Identify which cell holds the provided text, then report its [X, Y] central coordinate. 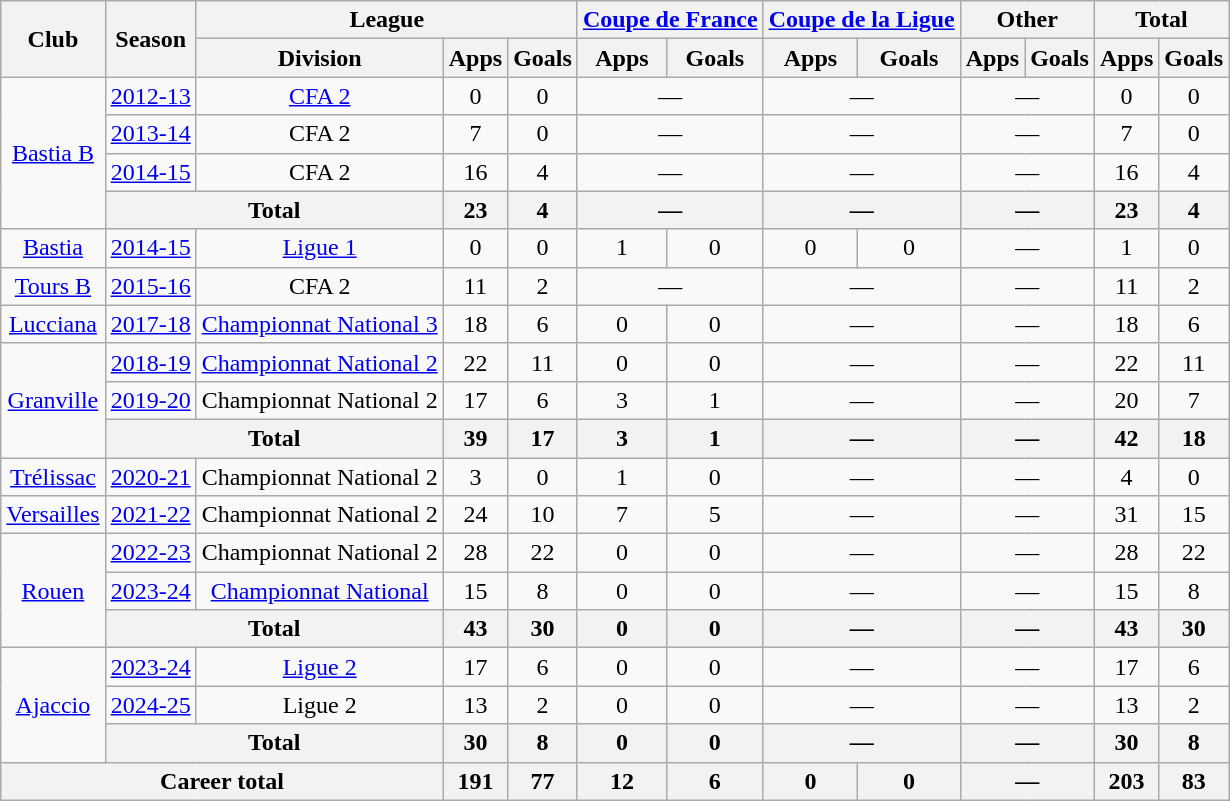
5 [716, 515]
20 [1126, 400]
12 [622, 781]
2018-19 [150, 362]
203 [1126, 781]
2013-14 [150, 134]
Season [150, 39]
2012-13 [150, 96]
2021-22 [150, 515]
2020-21 [150, 477]
83 [1194, 781]
42 [1126, 438]
31 [1126, 515]
Ajaccio [53, 705]
191 [475, 781]
Rouen [53, 591]
Other [1027, 20]
39 [475, 438]
Championnat National 3 [320, 324]
2017-18 [150, 324]
League [386, 20]
Ligue 1 [320, 248]
Versailles [53, 515]
Coupe de France [670, 20]
Granville [53, 400]
Bastia B [53, 153]
Coupe de la Ligue [862, 20]
2022-23 [150, 553]
Bastia [53, 248]
Division [320, 58]
2019-20 [150, 400]
10 [543, 515]
Trélissac [53, 477]
Career total [222, 781]
2024-25 [150, 705]
77 [543, 781]
2015-16 [150, 286]
Tours B [53, 286]
Lucciana [53, 324]
24 [475, 515]
Championnat National [320, 591]
Club [53, 39]
